Provide the [x, y] coordinate of the cell's center where the given text is located.  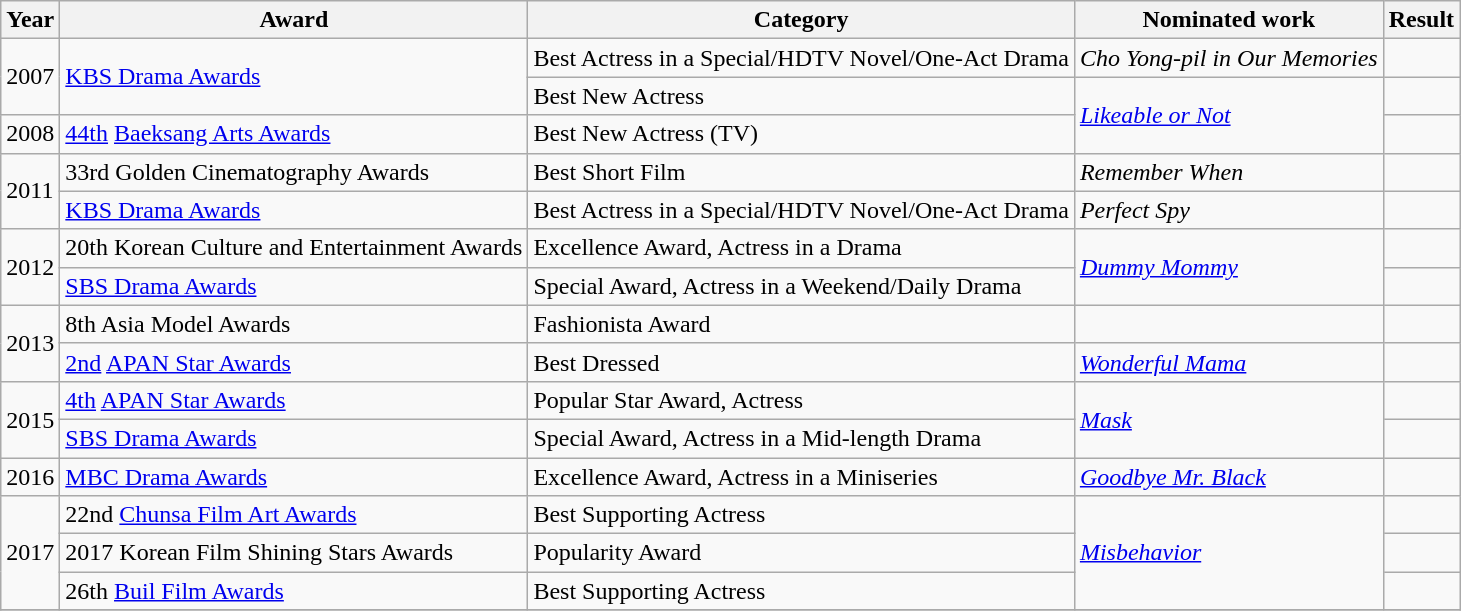
Dummy Mommy [1228, 267]
Special Award, Actress in a Weekend/Daily Drama [801, 286]
22nd Chunsa Film Art Awards [294, 515]
MBC Drama Awards [294, 477]
2017 [30, 553]
Wonderful Mama [1228, 362]
2015 [30, 419]
Best Short Film [801, 172]
Best Dressed [801, 362]
Cho Yong-pil in Our Memories [1228, 58]
Year [30, 20]
2nd APAN Star Awards [294, 362]
Likeable or Not [1228, 115]
Best New Actress (TV) [801, 134]
8th Asia Model Awards [294, 324]
2007 [30, 77]
33rd Golden Cinematography Awards [294, 172]
Award [294, 20]
26th Buil Film Awards [294, 591]
Goodbye Mr. Black [1228, 477]
Mask [1228, 419]
Perfect Spy [1228, 210]
Best New Actress [801, 96]
44th Baeksang Arts Awards [294, 134]
Result [1421, 20]
Nominated work [1228, 20]
Special Award, Actress in a Mid-length Drama [801, 438]
2017 Korean Film Shining Stars Awards [294, 553]
2012 [30, 267]
Remember When [1228, 172]
20th Korean Culture and Entertainment Awards [294, 248]
Fashionista Award [801, 324]
2011 [30, 191]
Popularity Award [801, 553]
2016 [30, 477]
2008 [30, 134]
2013 [30, 343]
4th APAN Star Awards [294, 400]
Category [801, 20]
Excellence Award, Actress in a Miniseries [801, 477]
Popular Star Award, Actress [801, 400]
Misbehavior [1228, 553]
Excellence Award, Actress in a Drama [801, 248]
